Pinpoint the cell where the given text exists, returning its [x, y] midpoint coordinate. 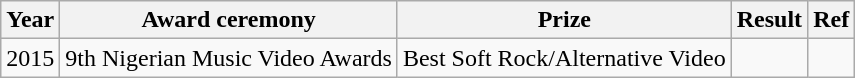
2015 [30, 58]
Year [30, 20]
Award ceremony [229, 20]
Ref [832, 20]
Best Soft Rock/Alternative Video [564, 58]
Result [769, 20]
Prize [564, 20]
9th Nigerian Music Video Awards [229, 58]
